Extract the [x, y] coordinate from the center of the cell holding the provided text.  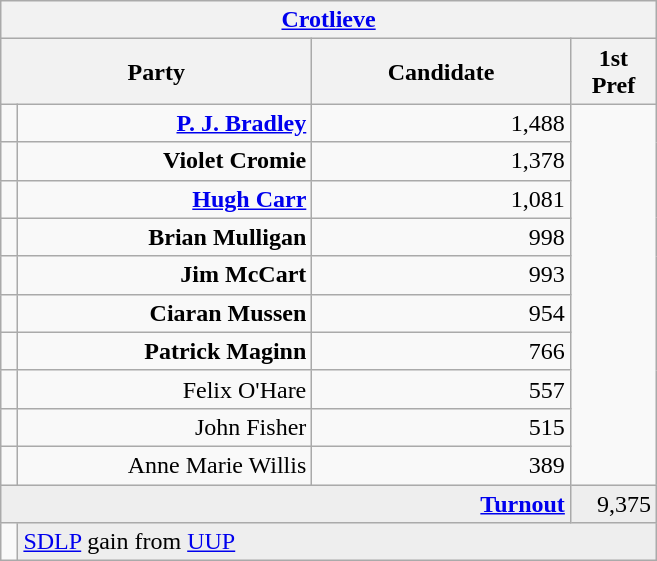
Brian Mulligan [165, 237]
1st Pref [613, 72]
Candidate [442, 72]
557 [442, 389]
Hugh Carr [165, 199]
Crotlieve [329, 20]
515 [442, 427]
766 [442, 351]
Party [156, 72]
1,081 [442, 199]
Violet Cromie [165, 161]
1,488 [442, 123]
John Fisher [165, 427]
P. J. Bradley [165, 123]
389 [442, 465]
SDLP gain from UUP [338, 542]
954 [442, 313]
Jim McCart [165, 275]
993 [442, 275]
9,375 [613, 503]
Felix O'Hare [165, 389]
Patrick Maginn [165, 351]
Ciaran Mussen [165, 313]
Turnout [286, 503]
Anne Marie Willis [165, 465]
998 [442, 237]
1,378 [442, 161]
